Find where the given text appears and provide that cell's center as [X, Y] coordinate. 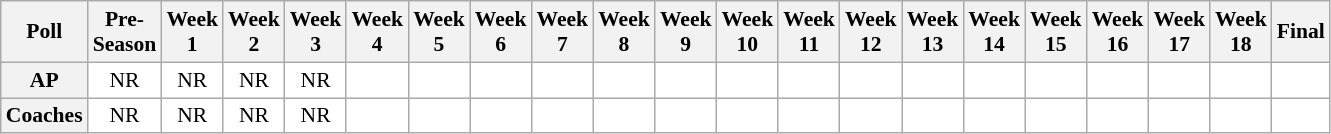
Week11 [809, 32]
Final [1301, 32]
Week8 [624, 32]
Week15 [1056, 32]
Week10 [748, 32]
Week1 [192, 32]
Week13 [933, 32]
Week6 [501, 32]
Week14 [994, 32]
Week16 [1118, 32]
Poll [44, 32]
Week4 [377, 32]
AP [44, 80]
Week2 [254, 32]
Week9 [686, 32]
Coaches [44, 116]
Week12 [871, 32]
Pre-Season [125, 32]
Week3 [316, 32]
Week17 [1179, 32]
Week18 [1241, 32]
Week7 [562, 32]
Week5 [439, 32]
